Scan for the cell matching the given text and deliver its [X, Y] coordinate at center. 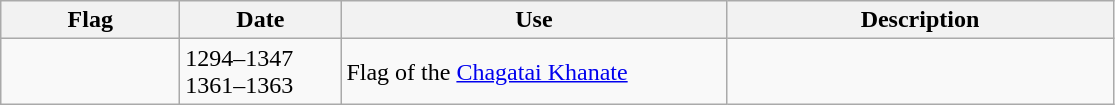
Use [534, 20]
Date [260, 20]
Description [920, 20]
Flag [90, 20]
Flag of the Chagatai Khanate [534, 72]
1294–13471361–1363 [260, 72]
